Provide the [x, y] coordinate of the cell's center where the given text is located.  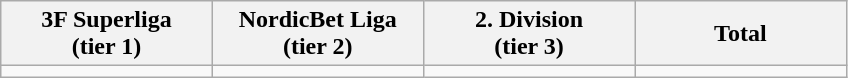
3F Superliga (tier 1) [106, 34]
NordicBet Liga (tier 2) [318, 34]
2. Division (tier 3) [528, 34]
Total [740, 34]
